Scan for the cell matching the given text and deliver its (X, Y) coordinate at center. 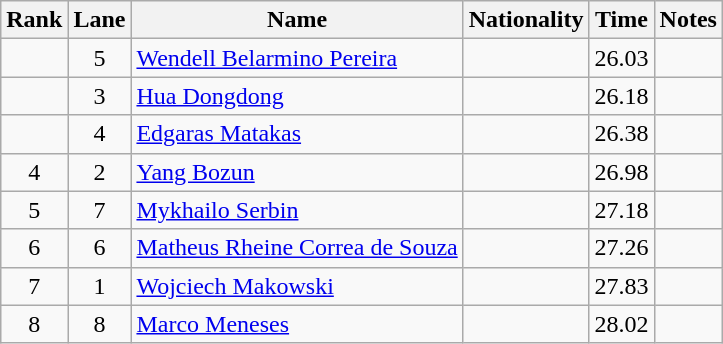
Notes (688, 20)
27.83 (622, 286)
Hua Dongdong (297, 96)
26.38 (622, 134)
Matheus Rheine Correa de Souza (297, 248)
Wojciech Makowski (297, 286)
Name (297, 20)
Time (622, 20)
26.18 (622, 96)
2 (100, 172)
27.18 (622, 210)
Rank (34, 20)
28.02 (622, 324)
Wendell Belarmino Pereira (297, 58)
Yang Bozun (297, 172)
Edgaras Matakas (297, 134)
3 (100, 96)
Marco Meneses (297, 324)
26.98 (622, 172)
Nationality (526, 20)
1 (100, 286)
26.03 (622, 58)
27.26 (622, 248)
Lane (100, 20)
Mykhailo Serbin (297, 210)
